Scan for the cell matching the given text and deliver its (x, y) coordinate at center. 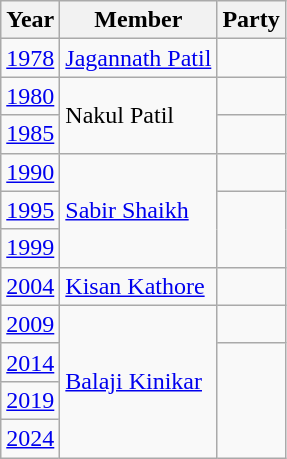
1978 (30, 58)
1980 (30, 96)
Jagannath Patil (138, 58)
1999 (30, 248)
Year (30, 20)
2024 (30, 438)
2014 (30, 362)
1985 (30, 134)
2019 (30, 400)
2009 (30, 324)
Balaji Kinikar (138, 381)
1990 (30, 172)
Party (251, 20)
Sabir Shaikh (138, 210)
Member (138, 20)
2004 (30, 286)
1995 (30, 210)
Nakul Patil (138, 115)
Kisan Kathore (138, 286)
